Locate the cell with the specified text and output its [X, Y] center coordinate. 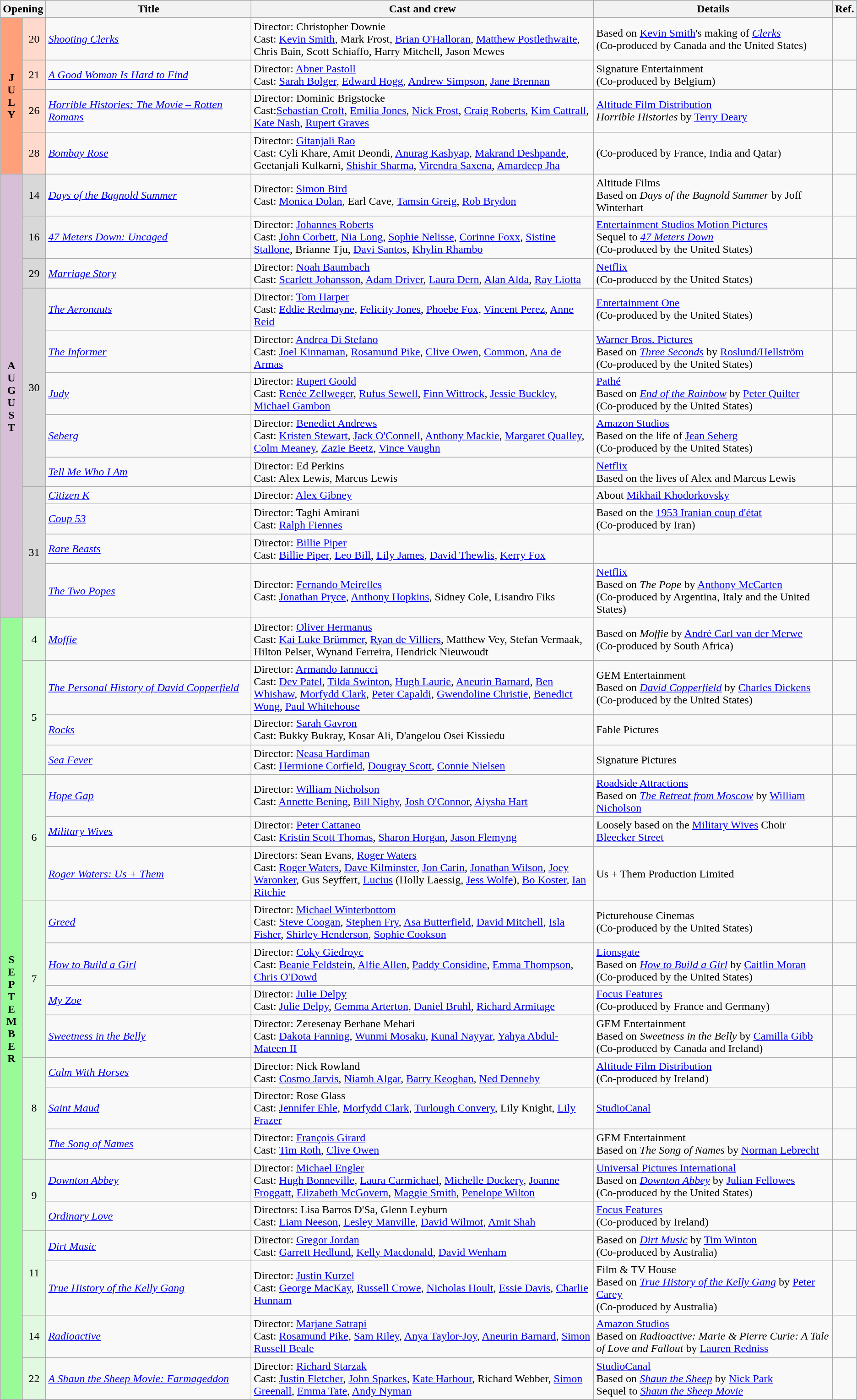
Us + Them Production Limited [713, 874]
Downton Abbey [148, 1180]
Citizen K [148, 496]
Director: Fernando Meirelles Cast: Jonathan Pryce, Anthony Hopkins, Sidney Cole, Lisandro Fiks [423, 591]
Rare Beasts [148, 549]
StudioCanal Based on Shaun the Sheep by Nick Park Sequel to Shaun the Sheep Movie [713, 1378]
Lionsgate Based on How to Build a Girl by Caitlin Moran (Co-produced by the United States) [713, 964]
Director: Andrea Di Stefano Cast: Joel Kinnaman, Rosamund Pike, Clive Owen, Common, Ana de Armas [423, 351]
Rocks [148, 730]
7 [34, 979]
21 [34, 75]
Pathé Based on End of the Rainbow by Peter Quilter (Co-produced by the United States) [713, 393]
Coup 53 [148, 519]
26 [34, 111]
Directors: Lisa Barros D'Sa, Glenn Leyburn Cast: Liam Neeson, Lesley Manville, David Wilmot, Amit Shah [423, 1216]
28 [34, 153]
Marriage Story [148, 273]
Ref. [844, 9]
Director: Marjane Satrapi Cast: Rosamund Pike, Sam Riley, Anya Taylor-Joy, Aneurin Barnard, Simon Russell Beale [423, 1336]
Signature Pictures [713, 759]
The Two Popes [148, 591]
16 [34, 237]
Loosely based on the Military Wives Choir Bleecker Street [713, 832]
29 [34, 273]
Details [713, 9]
Radioactive [148, 1336]
Military Wives [148, 832]
Director: Michael Winterbottom Cast: Steve Coogan, Stephen Fry, Asa Butterfield, David Mitchell, Isla Fisher, Shirley Henderson, Sophie Cookson [423, 922]
Director: Zeresenay Berhane Mehari Cast: Dakota Fanning, Wunmi Mosaku, Kunal Nayyar, Yahya Abdul-Mateen II [423, 1036]
5 [34, 717]
Director: Nick Rowland Cast: Cosmo Jarvis, Niamh Algar, Barry Keoghan, Ned Dennehy [423, 1072]
GEM Entertainment Based on The Song of Names by Norman Lebrecht [713, 1144]
About Mikhail Khodorkovsky [713, 496]
Netflix Based on The Pope by Anthony McCarten (Co-produced by Argentina, Italy and the United States) [713, 591]
Days of the Bagnold Summer [148, 195]
Director: Benedict Andrews Cast: Kristen Stewart, Jack O'Connell, Anthony Mackie, Margaret Qualley, Colm Meaney, Zazie Beetz, Vince Vaughn [423, 436]
Shooting Clerks [148, 39]
Focus Features (Co-produced by France and Germany) [713, 1000]
How to Build a Girl [148, 964]
Netflix (Co-produced by the United States) [713, 273]
Hope Gap [148, 795]
Director: Billie Piper Cast: Billie Piper, Leo Bill, Lily James, David Thewlis, Kerry Fox [423, 549]
Warner Bros. Pictures Based on Three Seconds by Roslund/Hellström (Co-produced by the United States) [713, 351]
Amazon Studios Based on the life of Jean Seberg (Co-produced by the United States) [713, 436]
Director: Rose Glass Cast: Jennifer Ehle, Morfydd Clark, Turlough Convery, Lily Knight, Lily Frazer [423, 1108]
Bombay Rose [148, 153]
Opening [23, 9]
Director: Richard Starzak Cast: Justin Fletcher, John Sparkes, Kate Harbour, Richard Webber, Simon Greenall, Emma Tate, Andy Nyman [423, 1378]
8 [34, 1108]
Title [148, 9]
Film & TV House Based on True History of the Kelly Gang by Peter Carey (Co-produced by Australia) [713, 1288]
Based on Moffie by André Carl van der Merwe (Co-produced by South Africa) [713, 639]
Director: Peter Cattaneo Cast: Kristin Scott Thomas, Sharon Horgan, Jason Flemyng [423, 832]
Amazon Studios Based on Radioactive: Marie & Pierre Curie: A Tale of Love and Fallout by Lauren Redniss [713, 1336]
Director: Dominic Brigstocke Cast:Sebastian Croft, Emilia Jones, Nick Frost, Craig Roberts, Kim Cattrall, Kate Nash, Rupert Graves [423, 111]
Cast and crew [423, 9]
The Personal History of David Copperfield [148, 688]
The Informer [148, 351]
Director: Ed Perkins Cast: Alex Lewis, Marcus Lewis [423, 472]
Roadside Attractions Based on The Retreat from Moscow by William Nicholson [713, 795]
Director: Abner Pastoll Cast: Sarah Bolger, Edward Hogg, Andrew Simpson, Jane Brennan [423, 75]
Director: Tom Harper Cast: Eddie Redmayne, Felicity Jones, Phoebe Fox, Vincent Perez, Anne Reid [423, 309]
47 Meters Down: Uncaged [148, 237]
SEPTEMBER [12, 1009]
Tell Me Who I Am [148, 472]
11 [34, 1273]
The Song of Names [148, 1144]
Signature Entertainment (Co-produced by Belgium) [713, 75]
Seberg [148, 436]
30 [34, 387]
Dirt Music [148, 1246]
20 [34, 39]
AUGUST [12, 396]
Entertainment Studios Motion Pictures Sequel to 47 Meters Down (Co-produced by the United States) [713, 237]
Director: Simon Bird Cast: Monica Dolan, Earl Cave, Tamsin Greig, Rob Brydon [423, 195]
Director: Justin Kurzel Cast: George MacKay, Russell Crowe, Nicholas Hoult, Essie Davis, Charlie Hunnam [423, 1288]
Director: François Girard Cast: Tim Roth, Clive Owen [423, 1144]
Altitude Films Based on Days of the Bagnold Summer by Joff Winterhart [713, 195]
Entertainment One (Co-produced by the United States) [713, 309]
Sweetness in the Belly [148, 1036]
Fable Pictures [713, 730]
Greed [148, 922]
GEM Entertainment Based on David Copperfield by Charles Dickens (Co-produced by the United States) [713, 688]
Calm With Horses [148, 1072]
Director: Neasa Hardiman Cast: Hermione Corfield, Dougray Scott, Connie Nielsen [423, 759]
Based on the 1953 Iranian coup d'état (Co-produced by Iran) [713, 519]
Director: Alex Gibney [423, 496]
Sea Fever [148, 759]
Netflix Based on the lives of Alex and Marcus Lewis [713, 472]
4 [34, 639]
31 [34, 552]
True History of the Kelly Gang [148, 1288]
Altitude Film Distribution Horrible Histories by Terry Deary [713, 111]
Director: Noah Baumbach Cast: Scarlett Johansson, Adam Driver, Laura Dern, Alan Alda, Ray Liotta [423, 273]
Roger Waters: Us + Them [148, 874]
6 [34, 838]
A Shaun the Sheep Movie: Farmageddon [148, 1378]
My Zoe [148, 1000]
Based on Kevin Smith's making of Clerks (Co-produced by Canada and the United States) [713, 39]
Director: Rupert Goold Cast: Renée Zellweger, Rufus Sewell, Finn Wittrock, Jessie Buckley, Michael Gambon [423, 393]
Horrible Histories: The Movie – Rotten Romans [148, 111]
(Co-produced by France, India and Qatar) [713, 153]
Judy [148, 393]
Based on Dirt Music by Tim Winton (Co-produced by Australia) [713, 1246]
Director: Gregor Jordan Cast: Garrett Hedlund, Kelly Macdonald, David Wenham [423, 1246]
9 [34, 1195]
Altitude Film Distribution (Co-produced by Ireland) [713, 1072]
Moffie [148, 639]
A Good Woman Is Hard to Find [148, 75]
Ordinary Love [148, 1216]
GEM Entertainment Based on Sweetness in the Belly by Camilla Gibb (Co-produced by Canada and Ireland) [713, 1036]
StudioCanal [713, 1108]
Director: Oliver Hermanus Cast: Kai Luke Brümmer, Ryan de Villiers, Matthew Vey, Stefan Vermaak, Hilton Pelser, Wynand Ferreira, Hendrick Nieuwoudt [423, 639]
JULY [12, 96]
Director: Taghi Amirani Cast: Ralph Fiennes [423, 519]
Picturehouse Cinemas (Co-produced by the United States) [713, 922]
Focus Features (Co-produced by Ireland) [713, 1216]
Director: Johannes Roberts Cast: John Corbett, Nia Long, Sophie Nelisse, Corinne Foxx, Sistine Stallone, Brianne Tju, Davi Santos, Khylin Rhambo [423, 237]
Director: William Nicholson Cast: Annette Bening, Bill Nighy, Josh O'Connor, Aiysha Hart [423, 795]
Universal Pictures International Based on Downton Abbey by Julian Fellowes (Co-produced by the United States) [713, 1180]
Director: Julie Delpy Cast: Julie Delpy, Gemma Arterton, Daniel Bruhl, Richard Armitage [423, 1000]
Saint Maud [148, 1108]
The Aeronauts [148, 309]
Director: Coky Giedroyc Cast: Beanie Feldstein, Alfie Allen, Paddy Considine, Emma Thompson, Chris O'Dowd [423, 964]
Director: Sarah Gavron Cast: Bukky Bukray, Kosar Ali, D'angelou Osei Kissiedu [423, 730]
22 [34, 1378]
